For the text-containing cell, return its midpoint in (x, y) coordinate format. 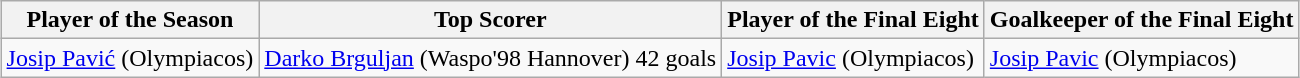
Josip Pavić (Olympiacos) (130, 58)
Top Scorer (490, 20)
Player of the Final Eight (854, 20)
Darko Brguljan (Waspo'98 Hannover) 42 goals (490, 58)
Goalkeeper of the Final Eight (1142, 20)
Player of the Season (130, 20)
